Provide the [x, y] coordinate of the cell's center where the given text is located.  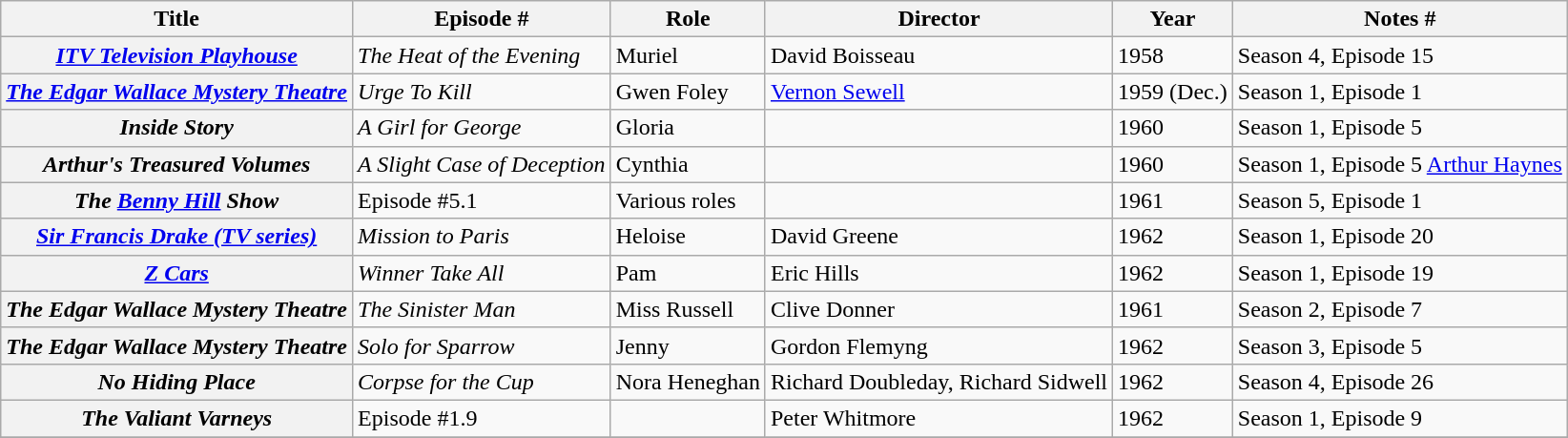
Gwen Foley [688, 92]
Season 1, Episode 9 [1400, 418]
Season 3, Episode 5 [1400, 345]
Inside Story [177, 128]
Muriel [688, 55]
Season 4, Episode 15 [1400, 55]
Season 1, Episode 20 [1400, 237]
Pam [688, 273]
Role [688, 19]
Title [177, 19]
Z Cars [177, 273]
Season 1, Episode 1 [1400, 92]
The Benny Hill Show [177, 200]
Cynthia [688, 164]
A Slight Case of Deception [483, 164]
David Boisseau [939, 55]
Nora Heneghan [688, 382]
ITV Television Playhouse [177, 55]
Vernon Sewell [939, 92]
Gordon Flemyng [939, 345]
A Girl for George [483, 128]
Gloria [688, 128]
1959 (Dec.) [1173, 92]
Richard Doubleday, Richard Sidwell [939, 382]
Clive Donner [939, 309]
1958 [1173, 55]
David Greene [939, 237]
Urge To Kill [483, 92]
Miss Russell [688, 309]
Year [1173, 19]
Eric Hills [939, 273]
Jenny [688, 345]
Season 1, Episode 19 [1400, 273]
Heloise [688, 237]
Season 1, Episode 5 [1400, 128]
Episode #5.1 [483, 200]
The Sinister Man [483, 309]
Season 5, Episode 1 [1400, 200]
Sir Francis Drake (TV series) [177, 237]
Arthur's Treasured Volumes [177, 164]
Episode # [483, 19]
Peter Whitmore [939, 418]
Various roles [688, 200]
Corpse for the Cup [483, 382]
The Valiant Varneys [177, 418]
No Hiding Place [177, 382]
Episode #1.9 [483, 418]
Mission to Paris [483, 237]
Winner Take All [483, 273]
Season 4, Episode 26 [1400, 382]
Season 1, Episode 5 Arthur Haynes [1400, 164]
Notes # [1400, 19]
Season 2, Episode 7 [1400, 309]
The Heat of the Evening [483, 55]
Director [939, 19]
Solo for Sparrow [483, 345]
